Determine the [X, Y] coordinate at the center of the cell enclosing the given text.  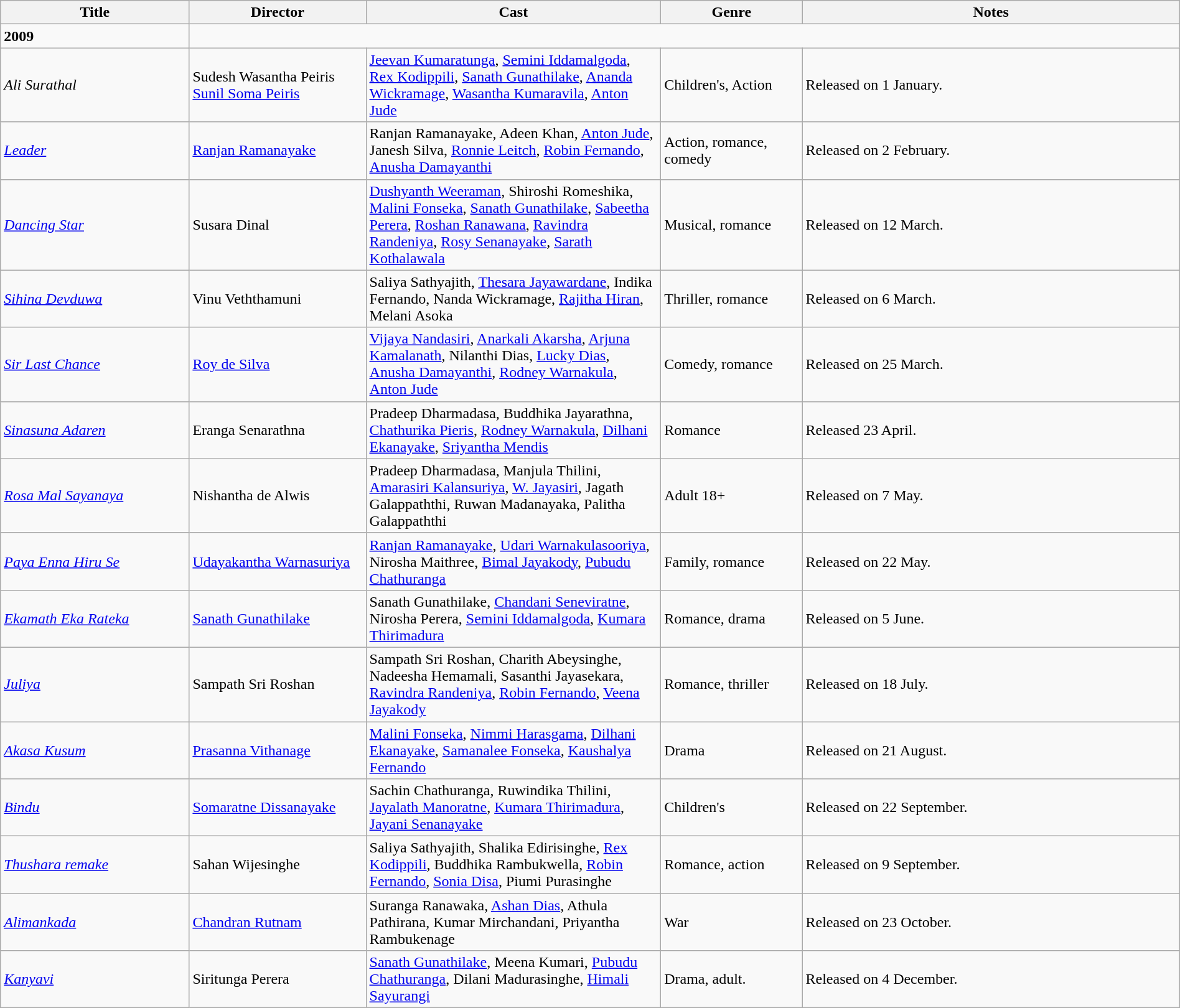
Roy de Silva [278, 365]
Ekamath Eka Rateka [95, 618]
Ali Surathal [95, 85]
Ranjan Ramanayake [278, 151]
Sahan Wijesinghe [278, 865]
Malini Fonseka, Nimmi Harasgama, Dilhani Ekanayake, Samanalee Fonseka, Kaushalya Fernando [513, 750]
Drama, adult. [732, 979]
Suranga Ranawaka, Ashan Dias, Athula Pathirana, Kumar Mirchandani, Priyantha Rambukenage [513, 922]
Cast [513, 12]
Children's [732, 808]
Musical, romance [732, 225]
Romance, thriller [732, 684]
Notes [991, 12]
Released on 6 March. [991, 299]
Thriller, romance [732, 299]
Udayakantha Warnasuriya [278, 561]
Prasanna Vithanage [278, 750]
Leader [95, 151]
Released on 5 June. [991, 618]
Sir Last Chance [95, 365]
War [732, 922]
Rosa Mal Sayanaya [95, 495]
Saliya Sathyajith, Shalika Edirisinghe, Rex Kodippili, Buddhika Rambukwella, Robin Fernando, Sonia Disa, Piumi Purasinghe [513, 865]
Pradeep Dharmadasa, Manjula Thilini, Amarasiri Kalansuriya, W. Jayasiri, Jagath Galappaththi, Ruwan Madanayaka, Palitha Galappaththi [513, 495]
Released on 12 March. [991, 225]
Released on 23 October. [991, 922]
Juliya [95, 684]
Chandran Rutnam [278, 922]
Director [278, 12]
Released on 9 September. [991, 865]
Title [95, 12]
Released 23 April. [991, 430]
Nishantha de Alwis [278, 495]
Drama [732, 750]
Sachin Chathuranga, Ruwindika Thilini, Jayalath Manoratne, Kumara Thirimadura, Jayani Senanayake [513, 808]
Romance, drama [732, 618]
Ranjan Ramanayake, Udari Warnakulasooriya, Nirosha Maithree, Bimal Jayakody, Pubudu Chathuranga [513, 561]
Jeevan Kumaratunga, Semini Iddamalgoda, Rex Kodippili, Sanath Gunathilake, Ananda Wickramage, Wasantha Kumaravila, Anton Jude [513, 85]
Children's, Action [732, 85]
Genre [732, 12]
Released on 1 January. [991, 85]
Sudesh Wasantha Peiris Sunil Soma Peiris [278, 85]
Adult 18+ [732, 495]
2009 [95, 36]
Somaratne Dissanayake [278, 808]
Released on 22 September. [991, 808]
Romance [732, 430]
Sanath Gunathilake, Chandani Seneviratne, Nirosha Perera, Semini Iddamalgoda, Kumara Thirimadura [513, 618]
Sinasuna Adaren [95, 430]
Released on 18 July. [991, 684]
Eranga Senarathna [278, 430]
Saliya Sathyajith, Thesara Jayawardane, Indika Fernando, Nanda Wickramage, Rajitha Hiran, Melani Asoka [513, 299]
Sanath Gunathilake, Meena Kumari, Pubudu Chathuranga, Dilani Madurasinghe, Himali Sayurangi [513, 979]
Comedy, romance [732, 365]
Sampath Sri Roshan, Charith Abeysinghe, Nadeesha Hemamali, Sasanthi Jayasekara, Ravindra Randeniya, Robin Fernando, Veena Jayakody [513, 684]
Pradeep Dharmadasa, Buddhika Jayarathna, Chathurika Pieris, Rodney Warnakula, Dilhani Ekanayake, Sriyantha Mendis [513, 430]
Released on 22 May. [991, 561]
Released on 21 August. [991, 750]
Paya Enna Hiru Se [95, 561]
Sanath Gunathilake [278, 618]
Ranjan Ramanayake, Adeen Khan, Anton Jude, Janesh Silva, Ronnie Leitch, Robin Fernando, Anusha Damayanthi [513, 151]
Released on 25 March. [991, 365]
Vinu Veththamuni [278, 299]
Sihina Devduwa [95, 299]
Dancing Star [95, 225]
Akasa Kusum [95, 750]
Siritunga Perera [278, 979]
Bindu [95, 808]
Released on 4 December. [991, 979]
Family, romance [732, 561]
Vijaya Nandasiri, Anarkali Akarsha, Arjuna Kamalanath, Nilanthi Dias, Lucky Dias, Anusha Damayanthi, Rodney Warnakula, Anton Jude [513, 365]
Romance, action [732, 865]
Sampath Sri Roshan [278, 684]
Thushara remake [95, 865]
Released on 2 February. [991, 151]
Action, romance, comedy [732, 151]
Susara Dinal [278, 225]
Kanyavi [95, 979]
Released on 7 May. [991, 495]
Alimankada [95, 922]
